Extract the (X, Y) coordinate from the center of the cell holding the provided text.  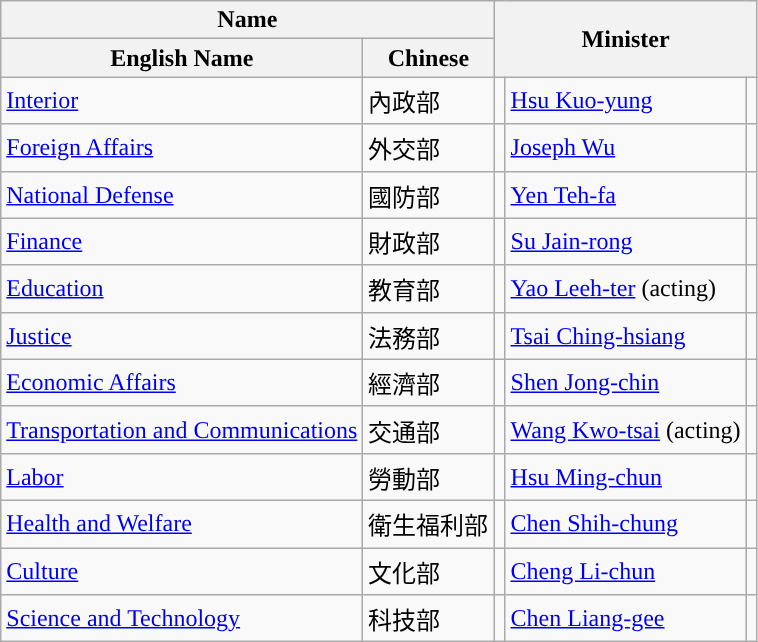
Labor (182, 476)
內政部 (428, 100)
勞動部 (428, 476)
Economic Affairs (182, 382)
Transportation and Communications (182, 430)
外交部 (428, 148)
Minister (626, 39)
科技部 (428, 618)
財政部 (428, 242)
English Name (182, 58)
國防部 (428, 194)
Yao Leeh-ter (acting) (626, 288)
Finance (182, 242)
Hsu Kuo-yung (626, 100)
National Defense (182, 194)
教育部 (428, 288)
Education (182, 288)
Science and Technology (182, 618)
Interior (182, 100)
Tsai Ching-hsiang (626, 336)
Cheng Li-chun (626, 572)
Justice (182, 336)
Wang Kwo-tsai (acting) (626, 430)
Name (248, 20)
衛生福利部 (428, 524)
Joseph Wu (626, 148)
Chinese (428, 58)
Foreign Affairs (182, 148)
Chen Liang-gee (626, 618)
Hsu Ming-chun (626, 476)
Yen Teh-fa (626, 194)
Culture (182, 572)
法務部 (428, 336)
Su Jain-rong (626, 242)
經濟部 (428, 382)
交通部 (428, 430)
文化部 (428, 572)
Chen Shih-chung (626, 524)
Shen Jong-chin (626, 382)
Health and Welfare (182, 524)
